For the text-containing cell, return its midpoint in (x, y) coordinate format. 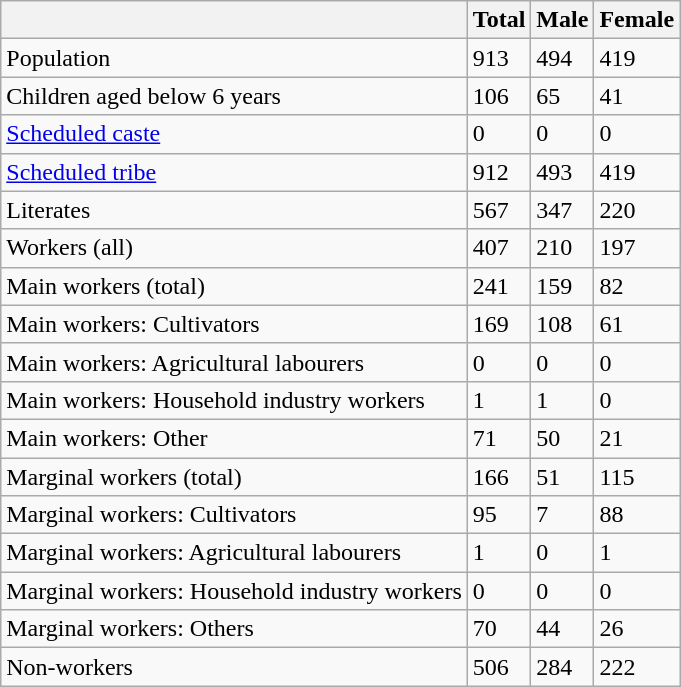
115 (637, 477)
41 (637, 96)
407 (499, 248)
913 (499, 58)
Scheduled caste (234, 134)
88 (637, 515)
21 (637, 438)
82 (637, 286)
Marginal workers: Household industry workers (234, 591)
61 (637, 324)
95 (499, 515)
71 (499, 438)
Population (234, 58)
Female (637, 20)
210 (562, 248)
Scheduled tribe (234, 172)
65 (562, 96)
220 (637, 210)
70 (499, 629)
Non-workers (234, 667)
Total (499, 20)
Main workers: Agricultural labourers (234, 362)
44 (562, 629)
Marginal workers: Agricultural labourers (234, 553)
347 (562, 210)
51 (562, 477)
108 (562, 324)
241 (499, 286)
Marginal workers (total) (234, 477)
Marginal workers: Others (234, 629)
506 (499, 667)
166 (499, 477)
26 (637, 629)
197 (637, 248)
912 (499, 172)
Marginal workers: Cultivators (234, 515)
Workers (all) (234, 248)
Main workers: Cultivators (234, 324)
7 (562, 515)
222 (637, 667)
Main workers: Household industry workers (234, 400)
159 (562, 286)
Children aged below 6 years (234, 96)
284 (562, 667)
494 (562, 58)
Male (562, 20)
567 (499, 210)
493 (562, 172)
169 (499, 324)
50 (562, 438)
Literates (234, 210)
Main workers (total) (234, 286)
Main workers: Other (234, 438)
106 (499, 96)
